Identify which cell holds the provided text, then report its [x, y] central coordinate. 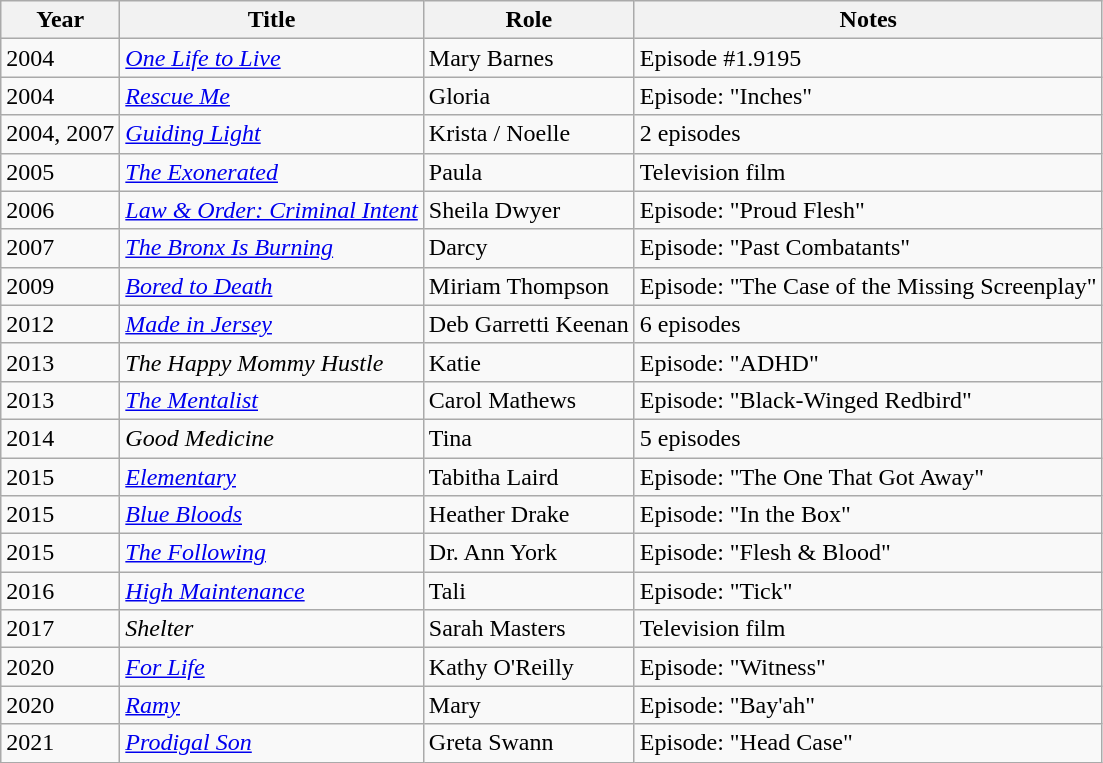
Tali [528, 591]
Carol Mathews [528, 400]
Ramy [272, 705]
Made in Jersey [272, 324]
One Life to Live [272, 58]
Elementary [272, 477]
Tabitha Laird [528, 477]
Heather Drake [528, 515]
2012 [60, 324]
Episode: "In the Box" [868, 515]
Episode: "Inches" [868, 96]
Good Medicine [272, 438]
Year [60, 20]
2007 [60, 248]
Episode: "Witness" [868, 667]
Shelter [272, 629]
Law & Order: Criminal Intent [272, 210]
Guiding Light [272, 134]
Krista / Noelle [528, 134]
The Bronx Is Burning [272, 248]
Episode: "Past Combatants" [868, 248]
Blue Bloods [272, 515]
Darcy [528, 248]
Greta Swann [528, 743]
Rescue Me [272, 96]
Kathy O'Reilly [528, 667]
Episode: "Black-Winged Redbird" [868, 400]
Notes [868, 20]
Katie [528, 362]
Miriam Thompson [528, 286]
2004, 2007 [60, 134]
6 episodes [868, 324]
Episode: "Tick" [868, 591]
2017 [60, 629]
Role [528, 20]
High Maintenance [272, 591]
For Life [272, 667]
2006 [60, 210]
Sarah Masters [528, 629]
Mary [528, 705]
Deb Garretti Keenan [528, 324]
Tina [528, 438]
Bored to Death [272, 286]
Episode: "The Case of the Missing Screenplay" [868, 286]
The Exonerated [272, 172]
2 episodes [868, 134]
Episode: "Flesh & Blood" [868, 553]
Episode: "Proud Flesh" [868, 210]
Episode: "Head Case" [868, 743]
2016 [60, 591]
The Following [272, 553]
Sheila Dwyer [528, 210]
Paula [528, 172]
Episode #1.9195 [868, 58]
The Happy Mommy Hustle [272, 362]
Mary Barnes [528, 58]
2009 [60, 286]
Episode: "Bay'ah" [868, 705]
2014 [60, 438]
Dr. Ann York [528, 553]
2005 [60, 172]
Gloria [528, 96]
Episode: "The One That Got Away" [868, 477]
Episode: "ADHD" [868, 362]
Prodigal Son [272, 743]
Title [272, 20]
2021 [60, 743]
The Mentalist [272, 400]
5 episodes [868, 438]
